From the cell containing the given text, extract its center point as [x, y] coordinate. 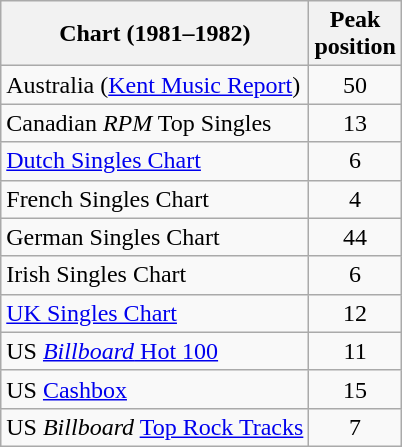
Dutch Singles Chart [155, 161]
13 [355, 123]
11 [355, 351]
Australia (Kent Music Report) [155, 85]
44 [355, 237]
4 [355, 199]
UK Singles Chart [155, 313]
15 [355, 389]
Chart (1981–1982) [155, 34]
US Billboard Hot 100 [155, 351]
German Singles Chart [155, 237]
50 [355, 85]
US Cashbox [155, 389]
US Billboard Top Rock Tracks [155, 427]
Irish Singles Chart [155, 275]
Peakposition [355, 34]
French Singles Chart [155, 199]
12 [355, 313]
Canadian RPM Top Singles [155, 123]
7 [355, 427]
